Scan for the cell matching the given text and deliver its (X, Y) coordinate at center. 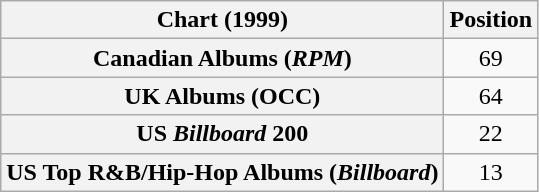
64 (491, 96)
13 (491, 172)
Chart (1999) (222, 20)
US Billboard 200 (222, 134)
Position (491, 20)
US Top R&B/Hip-Hop Albums (Billboard) (222, 172)
22 (491, 134)
69 (491, 58)
UK Albums (OCC) (222, 96)
Canadian Albums (RPM) (222, 58)
